Return the (X, Y) coordinate for the center point of the cell that contains the specified text.  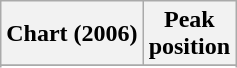
Peakposition (189, 34)
Chart (2006) (72, 34)
